Detect which cell encompasses the target text, then output its [X, Y] center coordinate. 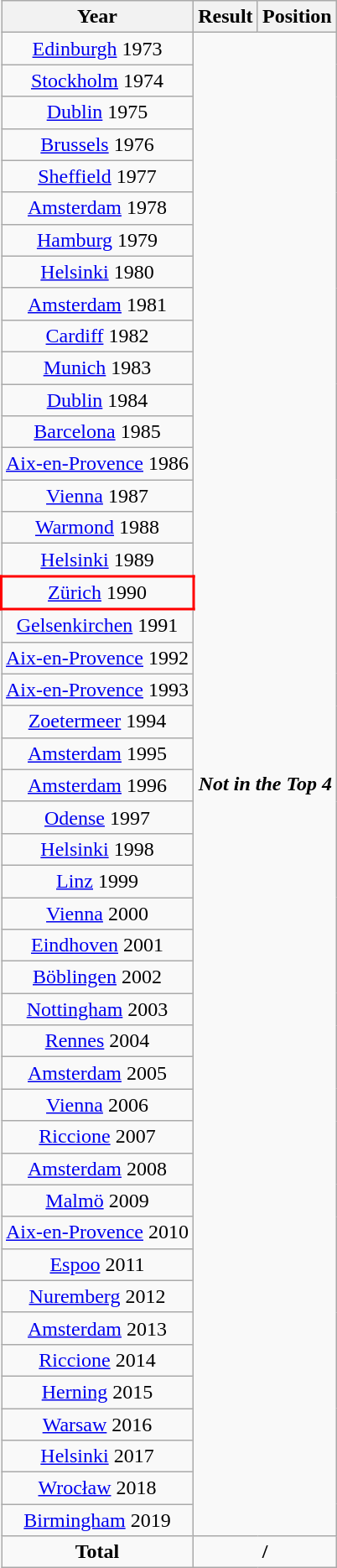
Sheffield 1977 [97, 176]
Wrocław 2018 [97, 1488]
Nuremberg 2012 [97, 1296]
Espoo 2011 [97, 1264]
Dublin 1984 [97, 400]
Aix-en-Provence 2010 [97, 1232]
Amsterdam 2005 [97, 1073]
Total [97, 1552]
Linz 1999 [97, 881]
Eindhoven 2001 [97, 945]
Vienna 2006 [97, 1105]
Nottingham 2003 [97, 1009]
Result [226, 17]
Amsterdam 1996 [97, 785]
Munich 1983 [97, 367]
Helsinki 2017 [97, 1456]
Brussels 1976 [97, 144]
Year [97, 17]
Rennes 2004 [97, 1041]
/ [265, 1552]
Aix-en-Provence 1993 [97, 690]
Cardiff 1982 [97, 336]
Amsterdam 2013 [97, 1328]
Vienna 2000 [97, 914]
Odense 1997 [97, 817]
Warmond 1988 [97, 528]
Amsterdam 2008 [97, 1169]
Zoetermeer 1994 [97, 721]
Birmingham 2019 [97, 1520]
Barcelona 1985 [97, 432]
Edinburgh 1973 [97, 49]
Amsterdam 1995 [97, 753]
Hamburg 1979 [97, 240]
Aix-en-Provence 1986 [97, 464]
Gelsenkirchen 1991 [97, 626]
Amsterdam 1978 [97, 208]
Riccione 2007 [97, 1137]
Herning 2015 [97, 1392]
Aix-en-Provence 1992 [97, 658]
Dublin 1975 [97, 112]
Helsinki 1980 [97, 272]
Warsaw 2016 [97, 1424]
Riccione 2014 [97, 1360]
Helsinki 1998 [97, 849]
Amsterdam 1981 [97, 304]
Böblingen 2002 [97, 977]
Helsinki 1989 [97, 560]
Malmö 2009 [97, 1201]
Stockholm 1974 [97, 81]
Not in the Top 4 [265, 784]
Vienna 1987 [97, 496]
Position [297, 17]
Zürich 1990 [97, 593]
